Provide the [X, Y] coordinate of the cell's center where the given text is located.  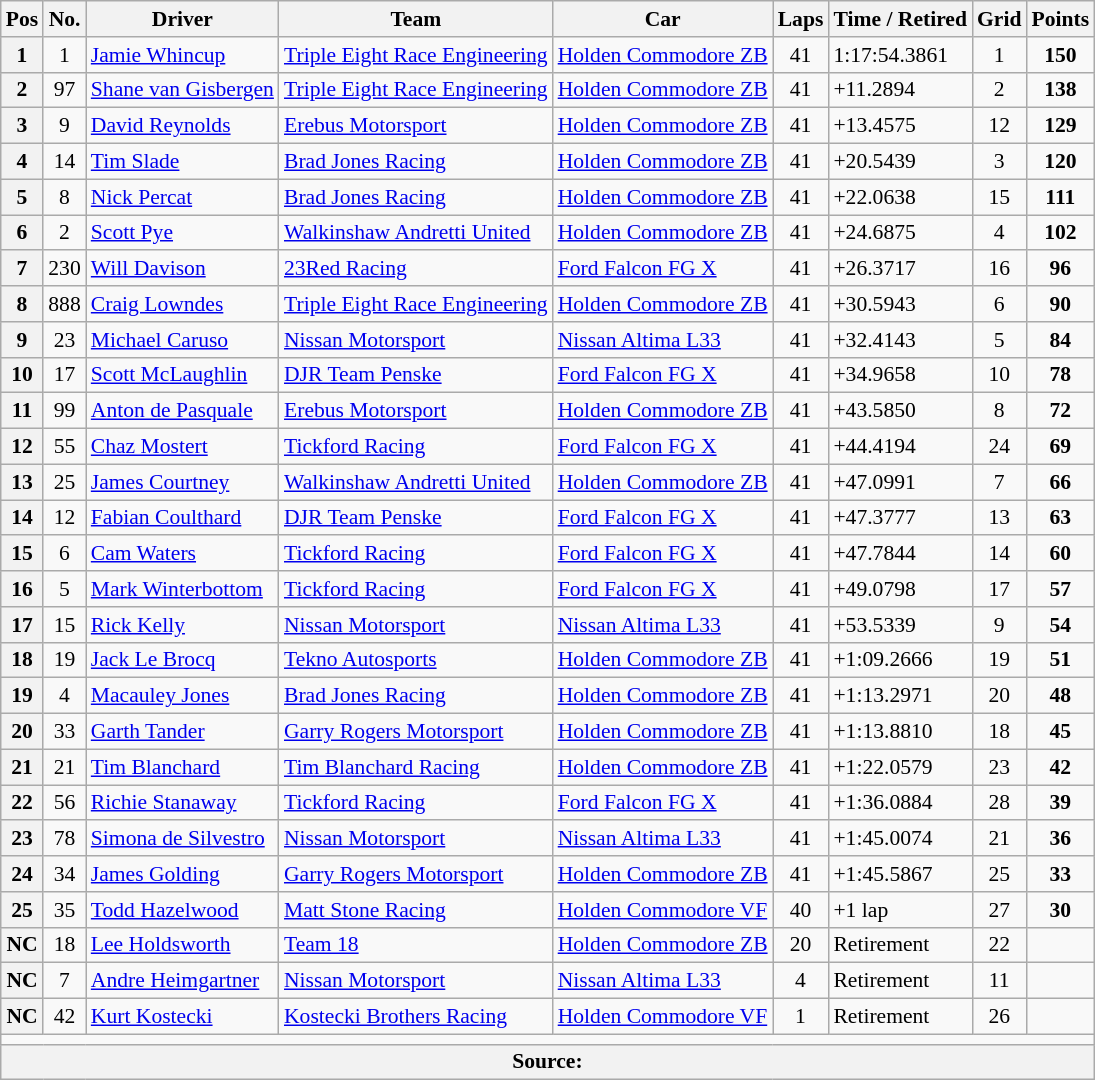
26 [1000, 1017]
Rick Kelly [182, 625]
28 [1000, 803]
+24.6875 [900, 233]
888 [64, 304]
+1 lap [900, 910]
Team 18 [416, 945]
84 [1061, 340]
Chaz Mostert [182, 447]
Car [663, 19]
99 [64, 411]
+26.3717 [900, 269]
Scott McLaughlin [182, 375]
Points [1061, 19]
54 [1061, 625]
48 [1061, 696]
David Reynolds [182, 126]
45 [1061, 732]
+44.4194 [900, 447]
+47.7844 [900, 554]
1:17:54.3861 [900, 55]
97 [64, 90]
+47.3777 [900, 518]
Grid [1000, 19]
27 [1000, 910]
Nick Percat [182, 197]
+53.5339 [900, 625]
60 [1061, 554]
Todd Hazelwood [182, 910]
Kurt Kostecki [182, 1017]
Tim Blanchard Racing [416, 767]
96 [1061, 269]
+34.9658 [900, 375]
51 [1061, 660]
Macauley Jones [182, 696]
230 [64, 269]
+30.5943 [900, 304]
40 [801, 910]
63 [1061, 518]
+49.0798 [900, 589]
Richie Stanaway [182, 803]
Pos [22, 19]
Jamie Whincup [182, 55]
+47.0991 [900, 482]
150 [1061, 55]
55 [64, 447]
Driver [182, 19]
James Golding [182, 874]
30 [1061, 910]
+22.0638 [900, 197]
Jack Le Brocq [182, 660]
66 [1061, 482]
Andre Heimgartner [182, 981]
Tim Slade [182, 162]
39 [1061, 803]
+20.5439 [900, 162]
Time / Retired [900, 19]
120 [1061, 162]
+11.2894 [900, 90]
+13.4575 [900, 126]
102 [1061, 233]
Fabian Coulthard [182, 518]
Will Davison [182, 269]
James Courtney [182, 482]
+32.4143 [900, 340]
+1:13.8810 [900, 732]
+1:09.2666 [900, 660]
Mark Winterbottom [182, 589]
Kostecki Brothers Racing [416, 1017]
Michael Caruso [182, 340]
34 [64, 874]
36 [1061, 839]
Shane van Gisbergen [182, 90]
57 [1061, 589]
+43.5850 [900, 411]
129 [1061, 126]
69 [1061, 447]
Matt Stone Racing [416, 910]
Craig Lowndes [182, 304]
+1:13.2971 [900, 696]
+1:22.0579 [900, 767]
Scott Pye [182, 233]
Laps [801, 19]
+1:45.0074 [900, 839]
Simona de Silvestro [182, 839]
23Red Racing [416, 269]
Garth Tander [182, 732]
+1:36.0884 [900, 803]
56 [64, 803]
138 [1061, 90]
Anton de Pasquale [182, 411]
90 [1061, 304]
Tim Blanchard [182, 767]
Tekno Autosports [416, 660]
Cam Waters [182, 554]
Source: [548, 1062]
111 [1061, 197]
72 [1061, 411]
Team [416, 19]
35 [64, 910]
Lee Holdsworth [182, 945]
+1:45.5867 [900, 874]
No. [64, 19]
